Extract the (X, Y) coordinate from the center of the cell holding the provided text.  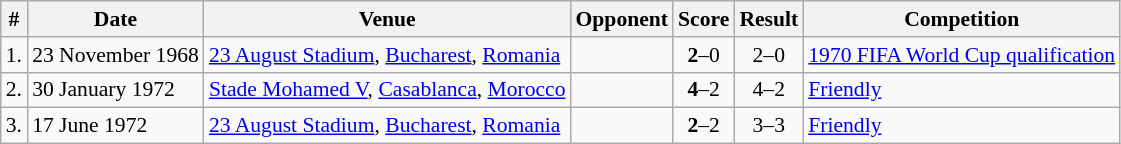
23 November 1968 (116, 55)
Score (704, 19)
Competition (962, 19)
Venue (388, 19)
Date (116, 19)
30 January 1972 (116, 90)
Opponent (622, 19)
3. (14, 126)
1. (14, 55)
2. (14, 90)
1970 FIFA World Cup qualification (962, 55)
3–3 (768, 126)
2–2 (704, 126)
17 June 1972 (116, 126)
Result (768, 19)
Stade Mohamed V, Casablanca, Morocco (388, 90)
# (14, 19)
